Provide the (X, Y) coordinate of the cell's center where the given text is located.  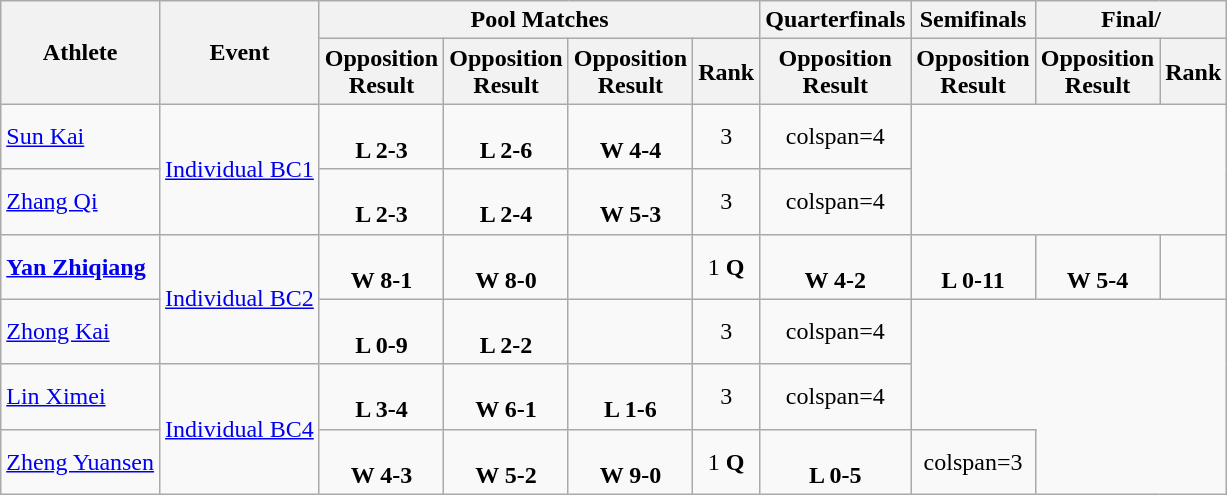
Yan Zhiqiang (80, 266)
Event (240, 52)
W 8-1 (381, 266)
L 2-2 (506, 332)
W 4-3 (381, 462)
L 0-5 (836, 462)
Quarterfinals (836, 20)
Sun Kai (80, 136)
L 1-6 (630, 396)
Individual BC4 (240, 429)
W 5-3 (630, 202)
W 6-1 (506, 396)
W 4-4 (630, 136)
W 5-2 (506, 462)
Zheng Yuansen (80, 462)
L 0-9 (381, 332)
L 2-4 (506, 202)
L 2-6 (506, 136)
L 3-4 (381, 396)
Athlete (80, 52)
Zhang Qi (80, 202)
Final/ (1131, 20)
colspan=3 (973, 462)
L 0-11 (973, 266)
W 5-4 (1097, 266)
W 4-2 (836, 266)
Individual BC2 (240, 299)
Lin Ximei (80, 396)
Pool Matches (539, 20)
W 9-0 (630, 462)
Zhong Kai (80, 332)
Individual BC1 (240, 169)
Semifinals (973, 20)
W 8-0 (506, 266)
